Find where the given text appears and provide that cell's center as [x, y] coordinate. 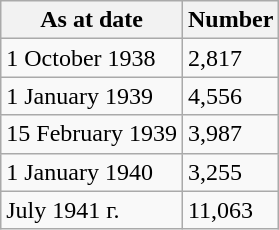
1 January 1940 [92, 172]
1 January 1939 [92, 96]
As at date [92, 20]
15 February 1939 [92, 134]
4,556 [230, 96]
3,255 [230, 172]
Number [230, 20]
2,817 [230, 58]
3,987 [230, 134]
July 1941 г. [92, 210]
1 October 1938 [92, 58]
11,063 [230, 210]
